Provide the (x, y) coordinate of the cell's center where the given text is located.  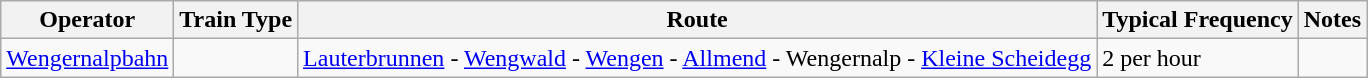
Route (698, 20)
2 per hour (1198, 58)
Train Type (236, 20)
Wengernalpbahn (88, 58)
Typical Frequency (1198, 20)
Lauterbrunnen - Wengwald - Wengen - Allmend - Wengernalp - Kleine Scheidegg (698, 58)
Notes (1332, 20)
Operator (88, 20)
